Capture the cell that displays the provided text and extract its (x, y) central coordinate. 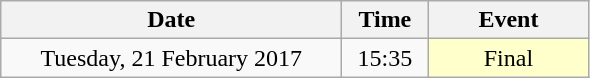
Time (385, 20)
Event (508, 20)
Tuesday, 21 February 2017 (172, 58)
Final (508, 58)
Date (172, 20)
15:35 (385, 58)
